Search for the cell housing the specified text and yield its (x, y) center coordinate. 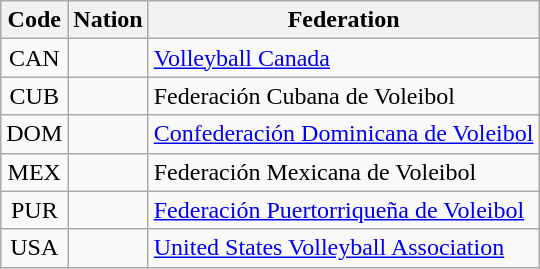
Federación Cubana de Voleibol (344, 96)
Volleyball Canada (344, 58)
United States Volleyball Association (344, 248)
CUB (34, 96)
MEX (34, 172)
Confederación Dominicana de Voleibol (344, 134)
Code (34, 20)
Nation (108, 20)
Federación Puertorriqueña de Voleibol (344, 210)
DOM (34, 134)
CAN (34, 58)
PUR (34, 210)
Federation (344, 20)
Federación Mexicana de Voleibol (344, 172)
USA (34, 248)
